Provide the (x, y) coordinate of the cell's center where the given text is located.  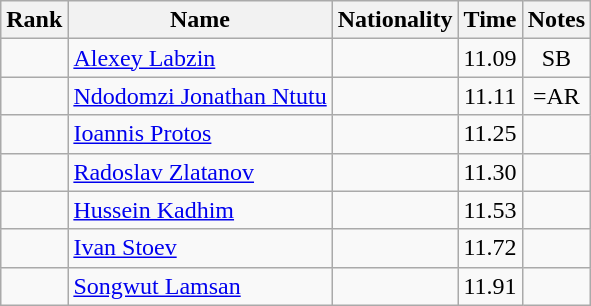
Time (490, 20)
Songwut Lamsan (200, 286)
=AR (556, 96)
11.09 (490, 58)
Rank (34, 20)
Nationality (395, 20)
Name (200, 20)
11.53 (490, 210)
Ioannis Protos (200, 134)
SB (556, 58)
Alexey Labzin (200, 58)
Notes (556, 20)
Radoslav Zlatanov (200, 172)
11.91 (490, 286)
Hussein Kadhim (200, 210)
Ivan Stoev (200, 248)
Ndodomzi Jonathan Ntutu (200, 96)
11.11 (490, 96)
11.72 (490, 248)
11.25 (490, 134)
11.30 (490, 172)
